Extract the (x, y) coordinate from the center of the cell holding the provided text.  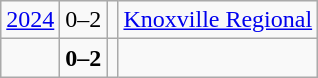
Knoxville Regional (218, 20)
2024 (30, 20)
